Output the (x, y) coordinate of the center of the cell containing the given text.  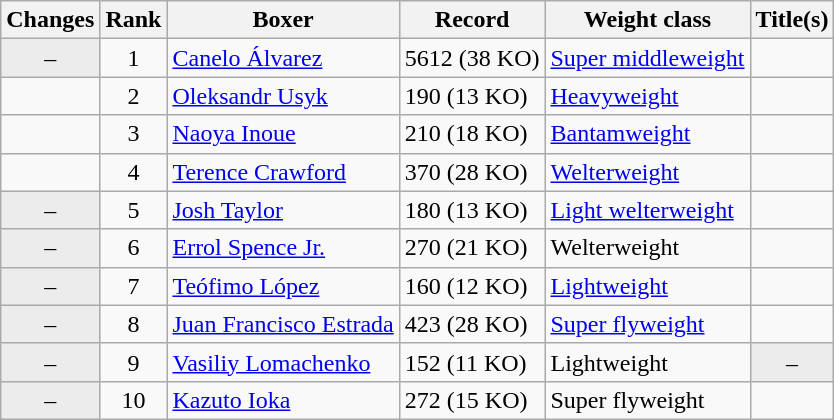
Teófimo López (283, 286)
7 (134, 286)
180 (13 KO) (472, 210)
Canelo Álvarez (283, 58)
Heavyweight (648, 96)
Weight class (648, 20)
Rank (134, 20)
5612 (38 KO) (472, 58)
Title(s) (792, 20)
Bantamweight (648, 134)
1 (134, 58)
Changes (50, 20)
4 (134, 172)
Vasiliy Lomachenko (283, 362)
272 (15 KO) (472, 400)
8 (134, 324)
152 (11 KO) (472, 362)
423 (28 KO) (472, 324)
Boxer (283, 20)
Super middleweight (648, 58)
Kazuto Ioka (283, 400)
Juan Francisco Estrada (283, 324)
Naoya Inoue (283, 134)
Terence Crawford (283, 172)
Josh Taylor (283, 210)
160 (12 KO) (472, 286)
190 (13 KO) (472, 96)
6 (134, 248)
9 (134, 362)
210 (18 KO) (472, 134)
370 (28 KO) (472, 172)
Oleksandr Usyk (283, 96)
Record (472, 20)
Light welterweight (648, 210)
Errol Spence Jr. (283, 248)
10 (134, 400)
5 (134, 210)
2 (134, 96)
3 (134, 134)
270 (21 KO) (472, 248)
